Provide the (X, Y) coordinate of the cell's center where the given text is located.  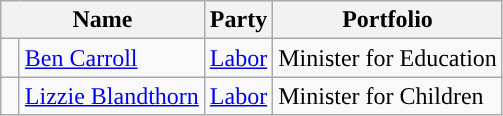
Name (103, 20)
Lizzie Blandthorn (112, 96)
Minister for Children (388, 96)
Party (238, 20)
Ben Carroll (112, 58)
Minister for Education (388, 58)
Portfolio (388, 20)
